From the cell containing the given text, extract its center point as (X, Y) coordinate. 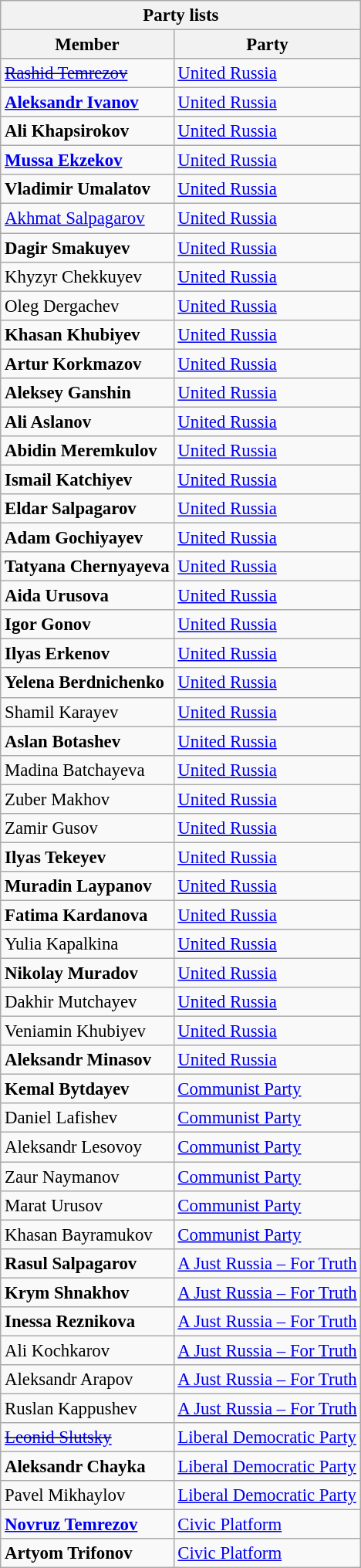
Zaur Naymanov (87, 1177)
Mussa Ekzekov (87, 161)
Abidin Meremkulov (87, 451)
Yulia Kapalkina (87, 944)
Novruz Temrezov (87, 1525)
Party lists (180, 15)
Member (87, 45)
Artur Korkmazov (87, 364)
Artyom Trifonov (87, 1553)
Igor Gonov (87, 625)
Eldar Salpagarov (87, 509)
Adam Gochiyayev (87, 538)
Khasan Khubiyev (87, 334)
Ali Khapsirokov (87, 131)
Khyzyr Chekkuyev (87, 276)
Party (267, 45)
Aslan Botashev (87, 741)
Ali Aslanov (87, 422)
Aleksandr Minasov (87, 1060)
Aleksandr Arapov (87, 1380)
Madina Batchayeva (87, 770)
Aleksandr Lesovoy (87, 1147)
Rashid Temrezov (87, 73)
Dakhir Mutchayev (87, 1002)
Vladimir Umalatov (87, 189)
Muradin Laypanov (87, 886)
Aleksandr Ivanov (87, 103)
Zuber Makhov (87, 799)
Aleksandr Chayka (87, 1467)
Dagir Smakuyev (87, 248)
Aleksey Ganshin (87, 393)
Ali Kochkarov (87, 1350)
Nikolay Muradov (87, 974)
Pavel Mikhaylov (87, 1495)
Veniamin Khubiyev (87, 1031)
Oleg Dergachev (87, 306)
Ilyas Tekeyev (87, 857)
Kemal Bytdayev (87, 1089)
Tatyana Chernyayeva (87, 567)
Daniel Lafishev (87, 1119)
Aida Urusova (87, 596)
Ismail Katchiyev (87, 479)
Leonid Slutsky (87, 1438)
Khasan Bayramukov (87, 1234)
Fatima Kardanova (87, 915)
Ruslan Kappushev (87, 1408)
Rasul Salpagarov (87, 1263)
Marat Urusov (87, 1205)
Zamir Gusov (87, 828)
Shamil Karayev (87, 712)
Inessa Reznikova (87, 1322)
Yelena Berdnichenko (87, 683)
Ilyas Erkenov (87, 654)
Krym Shnakhov (87, 1292)
Akhmat Salpagarov (87, 218)
